Scan for the cell matching the given text and deliver its [X, Y] coordinate at center. 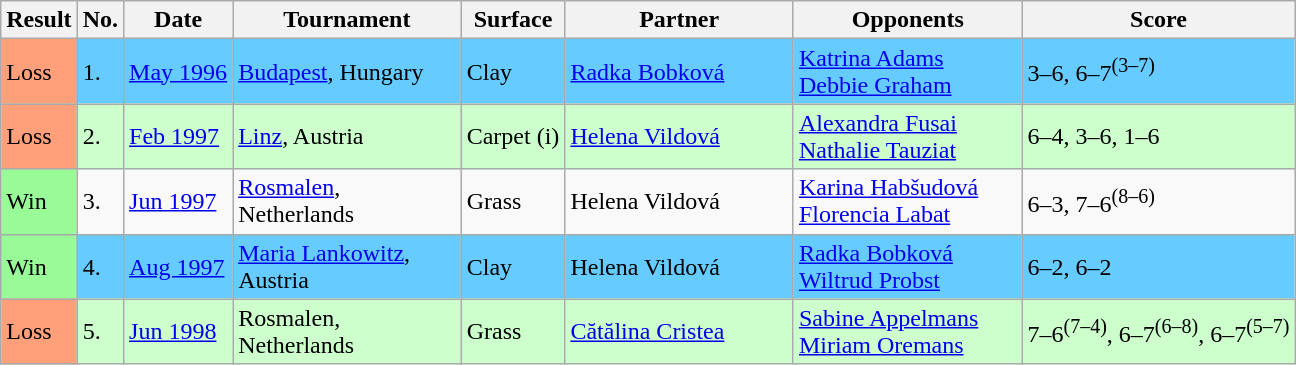
Katrina Adams Debbie Graham [908, 72]
5. [100, 332]
Tournament [348, 20]
May 1996 [178, 72]
6–3, 7–6(8–6) [1158, 202]
6–2, 6–2 [1158, 266]
Sabine Appelmans Miriam Oremans [908, 332]
Carpet (i) [513, 136]
Opponents [908, 20]
1. [100, 72]
Budapest, Hungary [348, 72]
3. [100, 202]
4. [100, 266]
7–6(7–4), 6–7(6–8), 6–7(5–7) [1158, 332]
Date [178, 20]
Score [1158, 20]
Karina Habšudová Florencia Labat [908, 202]
2. [100, 136]
3–6, 6–7(3–7) [1158, 72]
6–4, 3–6, 1–6 [1158, 136]
Partner [680, 20]
Maria Lankowitz, Austria [348, 266]
Feb 1997 [178, 136]
Radka Bobková Wiltrud Probst [908, 266]
Jun 1998 [178, 332]
No. [100, 20]
Jun 1997 [178, 202]
Linz, Austria [348, 136]
Surface [513, 20]
Alexandra Fusai Nathalie Tauziat [908, 136]
Result [39, 20]
Cătălina Cristea [680, 332]
Radka Bobková [680, 72]
Aug 1997 [178, 266]
